From the cell containing the given text, extract its center point as (x, y) coordinate. 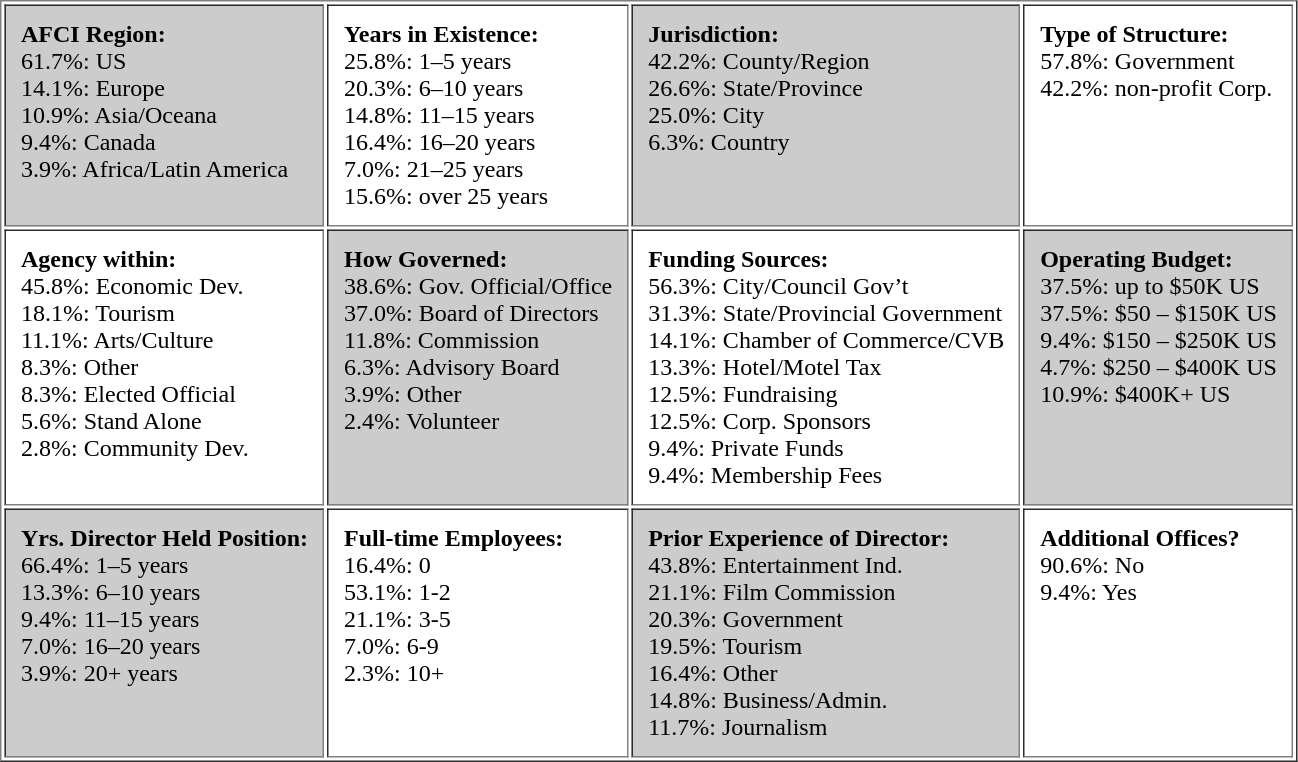
AFCI Region:61.7%: US14.1%: Europe10.9%: Asia/Oceana9.4%: Canada3.9%: Africa/Latin America (164, 115)
Operating Budget:37.5%: up to $50K US37.5%: $50 – $150K US9.4%: $150 – $250K US4.7%: $250 – $400K US10.9%: $400K+ US (1159, 368)
How Governed:38.6%: Gov. Official/Office37.0%: Board of Directors11.8%: Commission6.3%: Advisory Board3.9%: Other2.4%: Volunteer (478, 368)
Yrs. Director Held Position:66.4%: 1–5 years13.3%: 6–10 years9.4%: 11–15 years7.0%: 16–20 years3.9%: 20+ years (164, 632)
Jurisdiction:42.2%: County/Region26.6%: State/Province25.0%: City6.3%: Country (826, 115)
Agency within:45.8%: Economic Dev.18.1%: Tourism11.1%: Arts/Culture8.3%: Other8.3%: Elected Official5.6%: Stand Alone2.8%: Community Dev. (164, 368)
Type of Structure:57.8%: Government42.2%: non-profit Corp. (1159, 115)
Years in Existence:25.8%: 1–5 years20.3%: 6–10 years14.8%: 11–15 years16.4%: 16–20 years7.0%: 21–25 years15.6%: over 25 years (478, 115)
Additional Offices?90.6%: No9.4%: Yes (1159, 632)
Full-time Employees:16.4%: 053.1%: 1-221.1%: 3-57.0%: 6-92.3%: 10+ (478, 632)
